Provide the [x, y] coordinate of the cell's center where the given text is located.  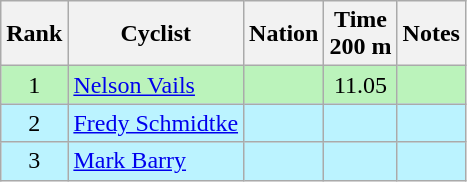
2 [34, 123]
11.05 [360, 85]
Notes [431, 34]
Rank [34, 34]
Cyclist [156, 34]
Nation [284, 34]
Time200 m [360, 34]
Mark Barry [156, 161]
3 [34, 161]
1 [34, 85]
Nelson Vails [156, 85]
Fredy Schmidtke [156, 123]
